Output the [x, y] coordinate of the center of the cell containing the given text.  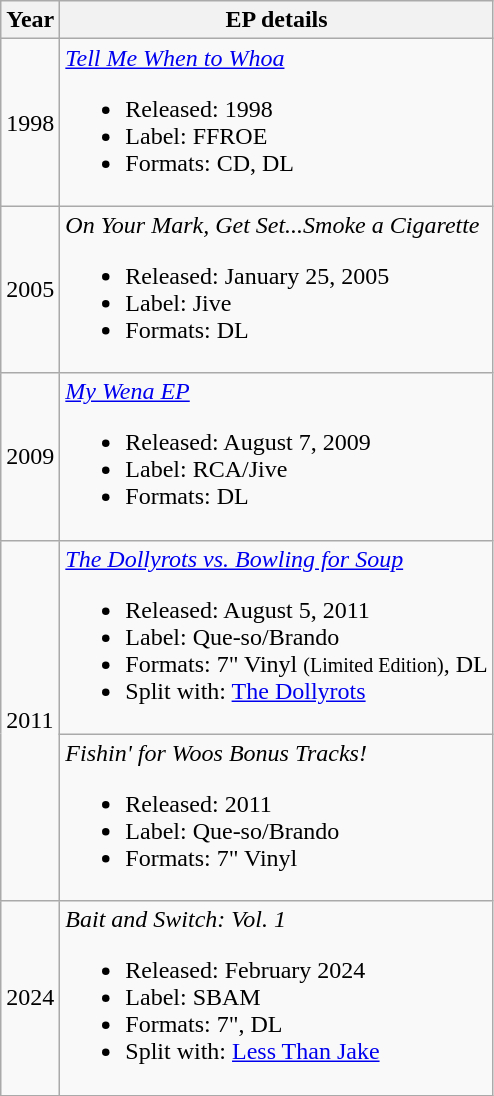
The Dollyrots vs. Bowling for SoupReleased: August 5, 2011Label: Que-so/BrandoFormats: 7" Vinyl (Limited Edition), DLSplit with: The Dollyrots [276, 637]
Fishin' for Woos Bonus Tracks!Released: 2011Label: Que-so/BrandoFormats: 7" Vinyl [276, 818]
Year [30, 20]
EP details [276, 20]
1998 [30, 122]
On Your Mark, Get Set...Smoke a CigaretteReleased: January 25, 2005Label: JiveFormats: DL [276, 290]
2024 [30, 998]
2005 [30, 290]
Bait and Switch: Vol. 1Released: February 2024Label: SBAMFormats: 7", DLSplit with: Less Than Jake [276, 998]
Tell Me When to WhoaReleased: 1998Label: FFROEFormats: CD, DL [276, 122]
2011 [30, 720]
My Wena EPReleased: August 7, 2009Label: RCA/JiveFormats: DL [276, 456]
2009 [30, 456]
